From the cell containing the given text, extract its center point as (x, y) coordinate. 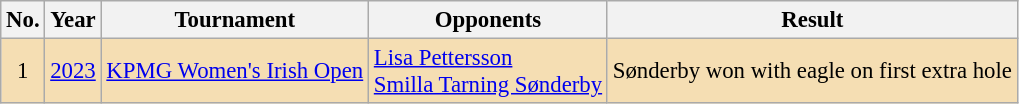
Opponents (488, 20)
Sønderby won with eagle on first extra hole (812, 72)
No. (23, 20)
2023 (73, 72)
KPMG Women's Irish Open (234, 72)
1 (23, 72)
Year (73, 20)
Lisa Pettersson Smilla Tarning Sønderby (488, 72)
Result (812, 20)
Tournament (234, 20)
